Find where the given text appears and provide that cell's center as [X, Y] coordinate. 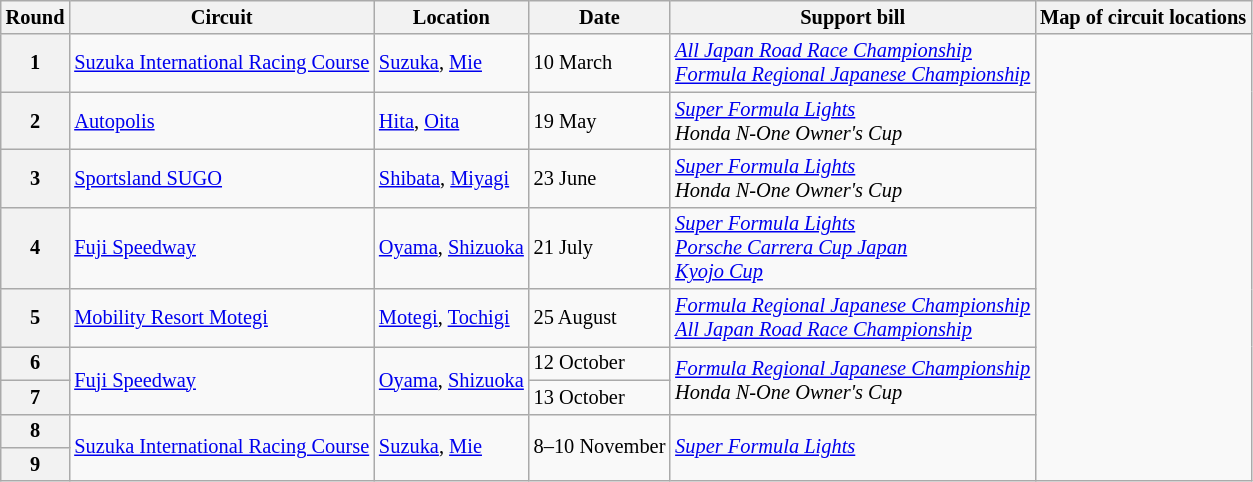
12 October [600, 363]
23 June [600, 178]
Location [452, 17]
Motegi, Tochigi [452, 318]
19 May [600, 121]
13 October [600, 397]
Circuit [222, 17]
All Japan Road Race ChampionshipFormula Regional Japanese Championship [852, 63]
7 [36, 397]
Map of circuit locations [1143, 17]
Shibata, Miyagi [452, 178]
8 [36, 431]
9 [36, 464]
10 March [600, 63]
Super Formula Lights [852, 448]
21 July [600, 248]
8–10 November [600, 448]
Formula Regional Japanese ChampionshipAll Japan Road Race Championship [852, 318]
3 [36, 178]
Support bill [852, 17]
Formula Regional Japanese ChampionshipHonda N-One Owner's Cup [852, 380]
Autopolis [222, 121]
Round [36, 17]
25 August [600, 318]
2 [36, 121]
5 [36, 318]
4 [36, 248]
Date [600, 17]
Hita, Oita [452, 121]
6 [36, 363]
Sportsland SUGO [222, 178]
Super Formula LightsPorsche Carrera Cup JapanKyojo Cup [852, 248]
Mobility Resort Motegi [222, 318]
1 [36, 63]
